Capture the cell that displays the provided text and extract its [X, Y] central coordinate. 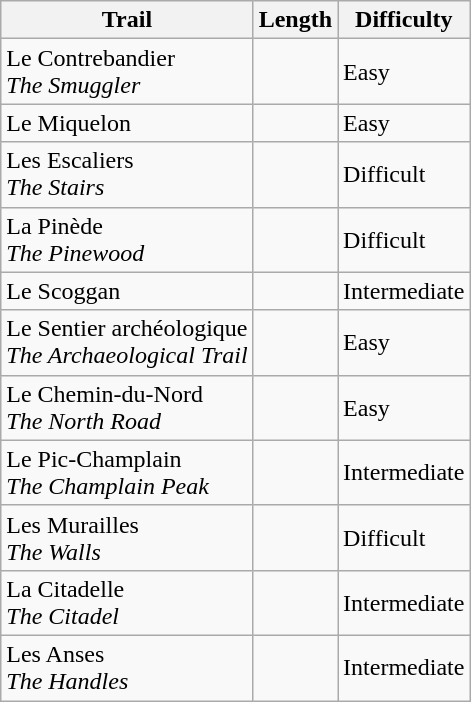
Les EscaliersThe Stairs [127, 174]
Les AnsesThe Handles [127, 668]
Le Scoggan [127, 291]
La PinèdeThe Pinewood [127, 240]
Le Miquelon [127, 123]
Length [295, 20]
La CitadelleThe Citadel [127, 602]
Le Sentier archéologiqueThe Archaeological Trail [127, 342]
Le Pic-ChamplainThe Champlain Peak [127, 472]
Le ContrebandierThe Smuggler [127, 72]
Difficulty [404, 20]
Trail [127, 20]
Les MuraillesThe Walls [127, 538]
Le Chemin-du-NordThe North Road [127, 408]
